Pinpoint the cell where the given text exists, returning its [x, y] midpoint coordinate. 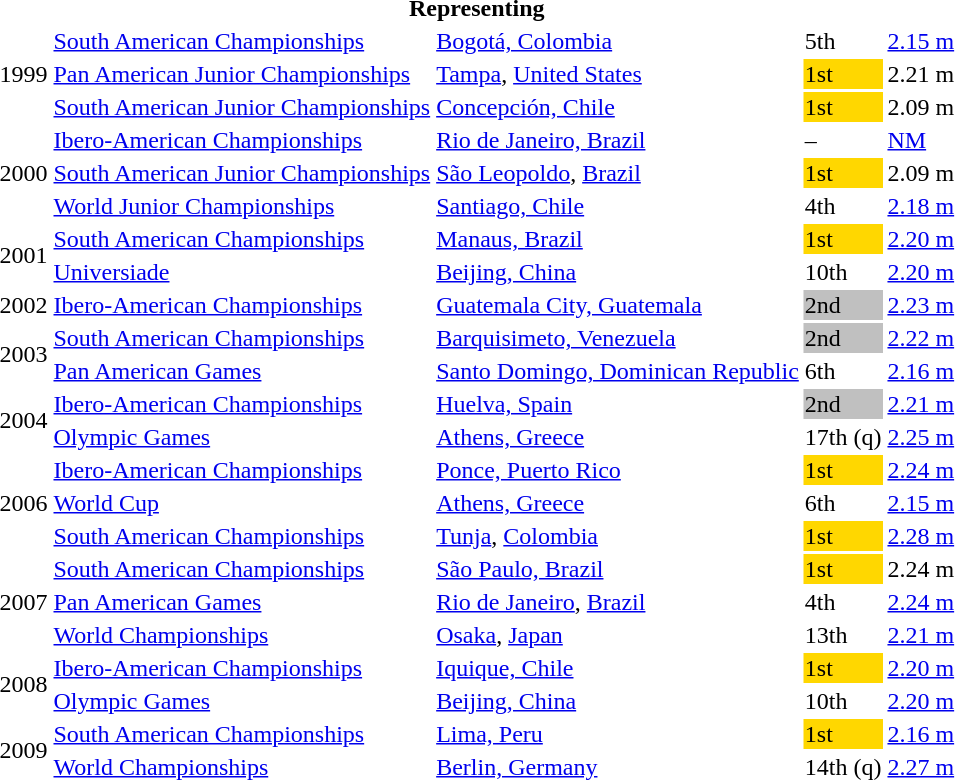
Santo Domingo, Dominican Republic [618, 371]
Universiade [242, 272]
Concepción, Chile [618, 107]
Huelva, Spain [618, 404]
Manaus, Brazil [618, 239]
Bogotá, Colombia [618, 41]
– [843, 140]
Barquisimeto, Venezuela [618, 338]
São Leopoldo, Brazil [618, 173]
Lima, Peru [618, 734]
Ponce, Puerto Rico [618, 470]
Santiago, Chile [618, 206]
Pan American Junior Championships [242, 74]
Osaka, Japan [618, 635]
Guatemala City, Guatemala [618, 305]
17th (q) [843, 437]
World Championships [242, 635]
World Cup [242, 503]
Tampa, United States [618, 74]
São Paulo, Brazil [618, 569]
World Junior Championships [242, 206]
13th [843, 635]
Iquique, Chile [618, 668]
5th [843, 41]
Tunja, Colombia [618, 536]
